Locate the cell with the specified text and output its (X, Y) center coordinate. 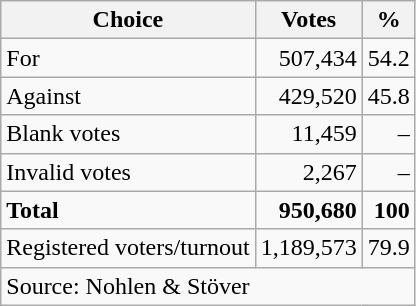
429,520 (308, 96)
Invalid votes (128, 172)
950,680 (308, 210)
Registered voters/turnout (128, 248)
11,459 (308, 134)
Source: Nohlen & Stöver (208, 286)
Votes (308, 20)
For (128, 58)
Blank votes (128, 134)
2,267 (308, 172)
507,434 (308, 58)
Total (128, 210)
1,189,573 (308, 248)
79.9 (388, 248)
100 (388, 210)
Choice (128, 20)
45.8 (388, 96)
Against (128, 96)
% (388, 20)
54.2 (388, 58)
